From the cell containing the given text, extract its center point as [x, y] coordinate. 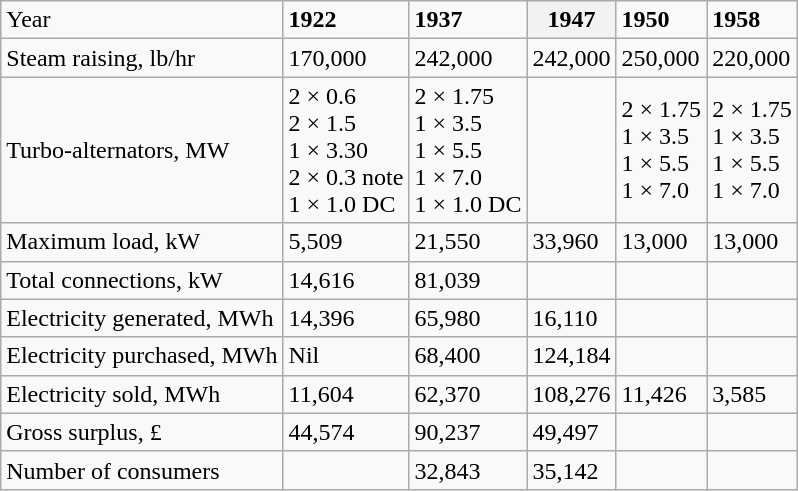
1958 [752, 20]
Number of consumers [142, 470]
5,509 [346, 242]
62,370 [468, 394]
14,616 [346, 280]
2 × 1.751 × 3.51 × 5.51 × 7.01 × 1.0 DC [468, 150]
3,585 [752, 394]
49,497 [572, 432]
Year [142, 20]
220,000 [752, 58]
Total connections, kW [142, 280]
32,843 [468, 470]
90,237 [468, 432]
1947 [572, 20]
11,426 [662, 394]
250,000 [662, 58]
Maximum load, kW [142, 242]
68,400 [468, 356]
1922 [346, 20]
Electricity generated, MWh [142, 318]
81,039 [468, 280]
108,276 [572, 394]
21,550 [468, 242]
1950 [662, 20]
33,960 [572, 242]
35,142 [572, 470]
Gross surplus, £ [142, 432]
65,980 [468, 318]
170,000 [346, 58]
16,110 [572, 318]
Nil [346, 356]
1937 [468, 20]
44,574 [346, 432]
Electricity sold, MWh [142, 394]
11,604 [346, 394]
Steam raising, lb/hr [142, 58]
124,184 [572, 356]
2 × 0.62 × 1.51 × 3.302 × 0.3 note1 × 1.0 DC [346, 150]
Turbo-alternators, MW [142, 150]
Electricity purchased, MWh [142, 356]
14,396 [346, 318]
